Extract the [X, Y] coordinate from the center of the cell holding the provided text.  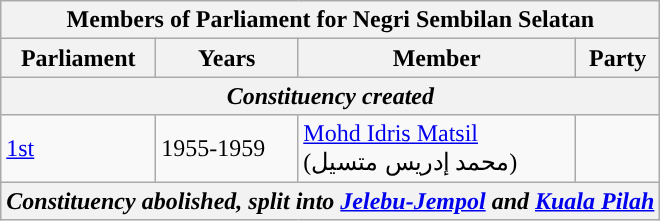
Party [617, 58]
Members of Parliament for Negri Sembilan Selatan [330, 20]
Mohd Idris Matsil (محمد إدريس متسيل) [437, 148]
Years [227, 58]
Member [437, 58]
Parliament [78, 58]
1955-1959 [227, 148]
Constituency created [330, 96]
1st [78, 148]
Constituency abolished, split into Jelebu-Jempol and Kuala Pilah [330, 201]
